Find where the given text appears and provide that cell's center as (x, y) coordinate. 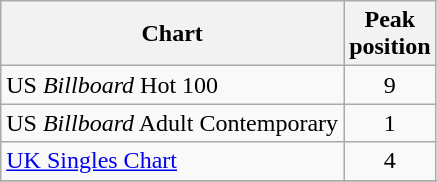
9 (390, 85)
1 (390, 123)
US Billboard Hot 100 (172, 85)
US Billboard Adult Contemporary (172, 123)
Peakposition (390, 34)
Chart (172, 34)
4 (390, 161)
UK Singles Chart (172, 161)
